Determine the [X, Y] coordinate at the center of the cell enclosing the given text.  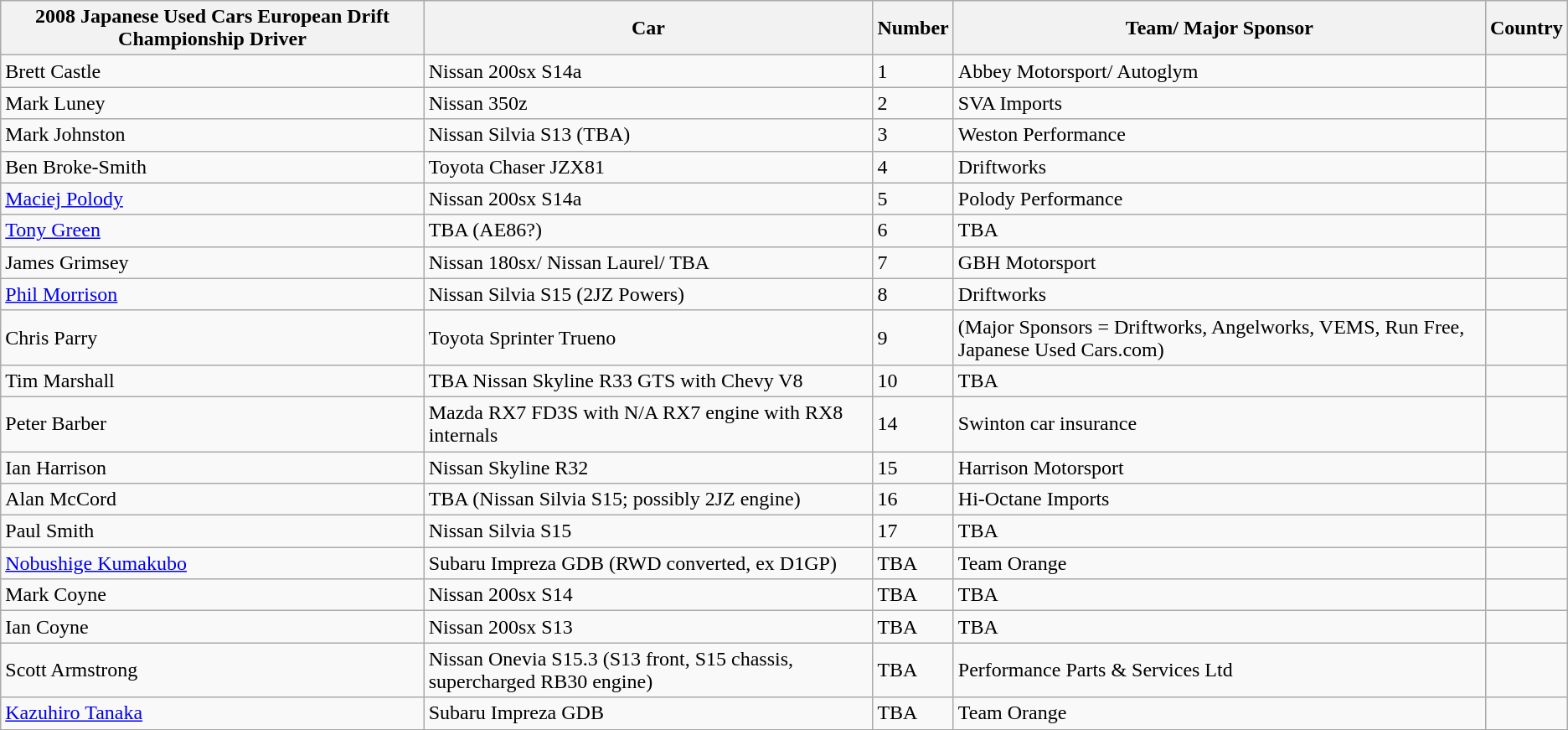
Mark Coyne [213, 595]
Abbey Motorsport/ Autoglym [1220, 71]
Toyota Sprinter Trueno [648, 337]
Ian Coyne [213, 627]
SVA Imports [1220, 103]
Ben Broke-Smith [213, 167]
Nissan Onevia S15.3 (S13 front, S15 chassis, supercharged RB30 engine) [648, 670]
10 [913, 381]
2 [913, 103]
Scott Armstrong [213, 670]
Weston Performance [1220, 135]
Maciej Polody [213, 199]
14 [913, 424]
16 [913, 500]
Peter Barber [213, 424]
Subaru Impreza GDB [648, 713]
Nobushige Kumakubo [213, 563]
Hi-Octane Imports [1220, 500]
Harrison Motorsport [1220, 467]
(Major Sponsors = Driftworks, Angelworks, VEMS, Run Free, Japanese Used Cars.com) [1220, 337]
Polody Performance [1220, 199]
Number [913, 28]
Mazda RX7 FD3S with N/A RX7 engine with RX8 internals [648, 424]
Nissan Silvia S15 [648, 531]
Paul Smith [213, 531]
TBA (Nissan Silvia S15; possibly 2JZ engine) [648, 500]
Nissan 350z [648, 103]
Tim Marshall [213, 381]
7 [913, 262]
9 [913, 337]
Nissan 180sx/ Nissan Laurel/ TBA [648, 262]
Car [648, 28]
Nissan Silvia S15 (2JZ Powers) [648, 294]
4 [913, 167]
Nissan Silvia S13 (TBA) [648, 135]
1 [913, 71]
Kazuhiro Tanaka [213, 713]
6 [913, 230]
Nissan 200sx S13 [648, 627]
James Grimsey [213, 262]
Mark Luney [213, 103]
Ian Harrison [213, 467]
Nissan 200sx S14 [648, 595]
Nissan Skyline R32 [648, 467]
15 [913, 467]
Tony Green [213, 230]
5 [913, 199]
Toyota Chaser JZX81 [648, 167]
TBA Nissan Skyline R33 GTS with Chevy V8 [648, 381]
Country [1526, 28]
Chris Parry [213, 337]
Subaru Impreza GDB (RWD converted, ex D1GP) [648, 563]
17 [913, 531]
Alan McCord [213, 500]
2008 Japanese Used Cars European Drift Championship Driver [213, 28]
Swinton car insurance [1220, 424]
Mark Johnston [213, 135]
Performance Parts & Services Ltd [1220, 670]
TBA (AE86?) [648, 230]
3 [913, 135]
Phil Morrison [213, 294]
Brett Castle [213, 71]
GBH Motorsport [1220, 262]
Team/ Major Sponsor [1220, 28]
8 [913, 294]
